From the cell containing the given text, extract its center point as [x, y] coordinate. 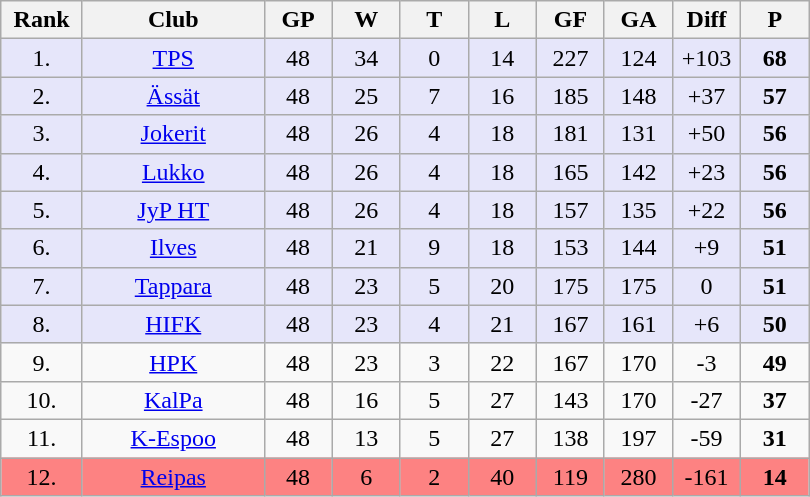
138 [570, 438]
9. [42, 362]
Club [173, 20]
40 [502, 477]
+9 [707, 248]
25 [366, 96]
31 [775, 438]
Ilves [173, 248]
68 [775, 58]
HPK [173, 362]
280 [638, 477]
181 [570, 134]
K-Espoo [173, 438]
Rank [42, 20]
8. [42, 324]
34 [366, 58]
JyP HT [173, 210]
Tappara [173, 286]
197 [638, 438]
131 [638, 134]
L [502, 20]
9 [434, 248]
2. [42, 96]
Lukko [173, 172]
227 [570, 58]
GP [298, 20]
Ässät [173, 96]
GA [638, 20]
KalPa [173, 400]
157 [570, 210]
HIFK [173, 324]
153 [570, 248]
+6 [707, 324]
20 [502, 286]
143 [570, 400]
57 [775, 96]
12. [42, 477]
W [366, 20]
+50 [707, 134]
Diff [707, 20]
7. [42, 286]
6. [42, 248]
+22 [707, 210]
37 [775, 400]
Reipas [173, 477]
144 [638, 248]
P [775, 20]
11. [42, 438]
148 [638, 96]
-3 [707, 362]
TPS [173, 58]
3. [42, 134]
142 [638, 172]
124 [638, 58]
-27 [707, 400]
3 [434, 362]
-161 [707, 477]
Jokerit [173, 134]
161 [638, 324]
T [434, 20]
7 [434, 96]
50 [775, 324]
135 [638, 210]
10. [42, 400]
119 [570, 477]
+37 [707, 96]
49 [775, 362]
1. [42, 58]
185 [570, 96]
2 [434, 477]
+23 [707, 172]
+103 [707, 58]
165 [570, 172]
22 [502, 362]
5. [42, 210]
6 [366, 477]
GF [570, 20]
4. [42, 172]
-59 [707, 438]
13 [366, 438]
